Find where the given text appears and provide that cell's center as [X, Y] coordinate. 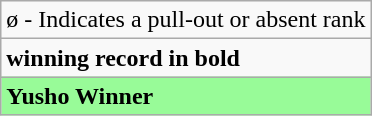
winning record in bold [186, 58]
Yusho Winner [186, 96]
ø - Indicates a pull-out or absent rank [186, 20]
